Search for the cell housing the specified text and yield its [X, Y] center coordinate. 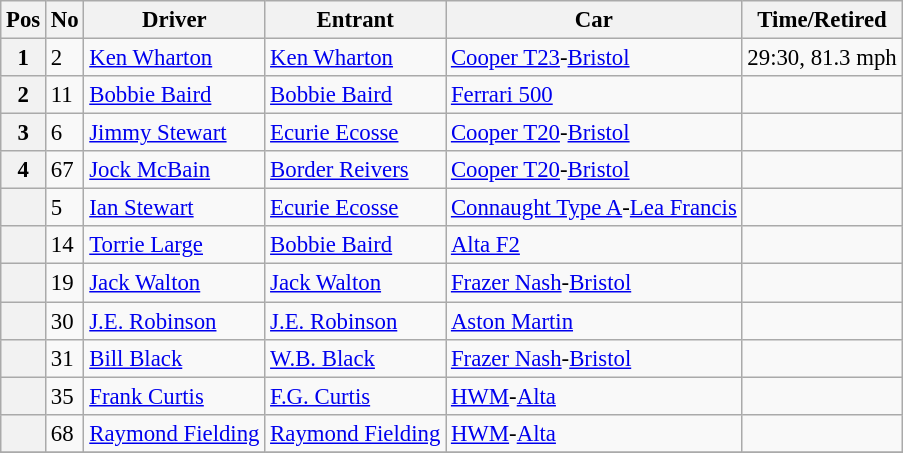
14 [65, 245]
Car [594, 20]
Driver [174, 20]
30 [65, 321]
Bill Black [174, 358]
19 [65, 283]
Ian Stewart [174, 208]
35 [65, 396]
68 [65, 433]
Jock McBain [174, 170]
4 [24, 170]
F.G. Curtis [356, 396]
11 [65, 95]
Time/Retired [822, 20]
Connaught Type A-Lea Francis [594, 208]
Cooper T23-Bristol [594, 58]
67 [65, 170]
6 [65, 133]
29:30, 81.3 mph [822, 58]
31 [65, 358]
3 [24, 133]
1 [24, 58]
W.B. Black [356, 358]
Aston Martin [594, 321]
Jimmy Stewart [174, 133]
Alta F2 [594, 245]
Frank Curtis [174, 396]
Pos [24, 20]
Entrant [356, 20]
Ferrari 500 [594, 95]
5 [65, 208]
Border Reivers [356, 170]
No [65, 20]
Torrie Large [174, 245]
